Locate the cell with the specified text and output its [x, y] center coordinate. 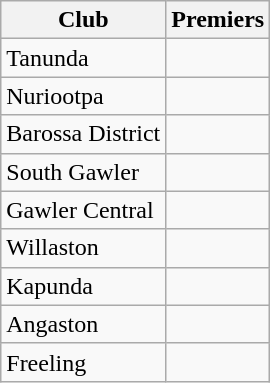
Premiers [218, 20]
Kapunda [84, 286]
Tanunda [84, 58]
Club [84, 20]
South Gawler [84, 172]
Nuriootpa [84, 96]
Freeling [84, 362]
Barossa District [84, 134]
Angaston [84, 324]
Willaston [84, 248]
Gawler Central [84, 210]
